Extract the (x, y) coordinate from the center of the cell holding the provided text.  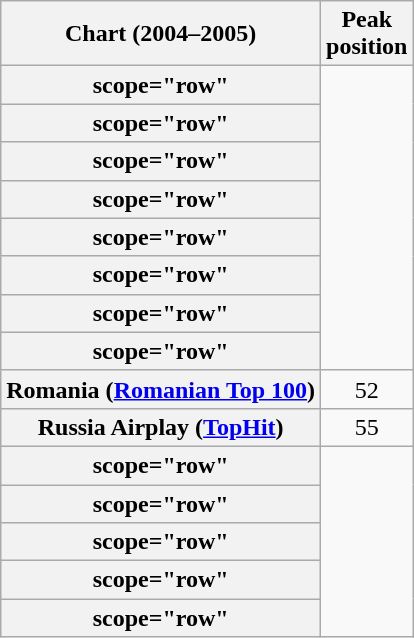
55 (367, 427)
Romania (Romanian Top 100) (161, 389)
Chart (2004–2005) (161, 34)
52 (367, 389)
Peakposition (367, 34)
Russia Airplay (TopHit) (161, 427)
